Pinpoint the cell where the given text exists, returning its [x, y] midpoint coordinate. 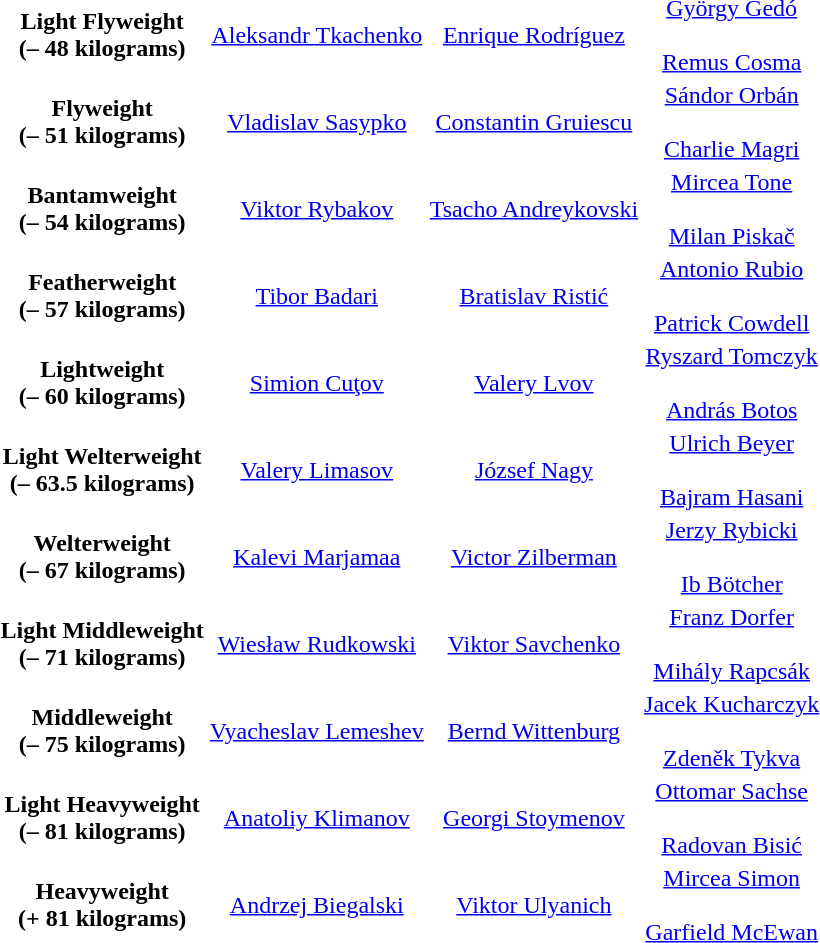
Georgi Stoymenov [534, 818]
Kalevi Marjamaa [316, 557]
Simion Cuţov [316, 383]
Vladislav Sasypko [316, 122]
Wiesław Rudkowski [316, 644]
Bernd Wittenburg [534, 731]
Valery Lvov [534, 383]
Viktor Rybakov [316, 209]
Viktor Savchenko [534, 644]
Tsacho Andreykovski [534, 209]
József Nagy [534, 470]
Bratislav Ristić [534, 296]
Tibor Badari [316, 296]
Valery Limasov [316, 470]
Constantin Gruiescu [534, 122]
Victor Zilberman [534, 557]
Anatoliy Klimanov [316, 818]
Vyacheslav Lemeshev [316, 731]
